Find where the given text appears and provide that cell's center as (X, Y) coordinate. 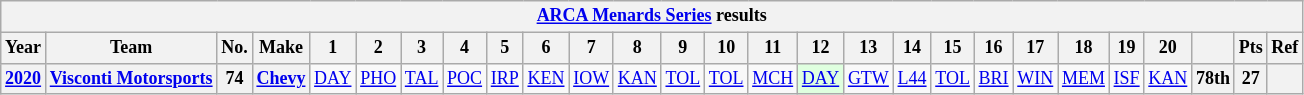
1 (333, 48)
14 (912, 48)
27 (1250, 78)
Visconti Motorsports (130, 78)
Year (24, 48)
Ref (1285, 48)
74 (234, 78)
15 (952, 48)
BRI (994, 78)
19 (1126, 48)
GTW (869, 78)
8 (637, 48)
POC (465, 78)
2 (378, 48)
78th (1214, 78)
13 (869, 48)
18 (1084, 48)
11 (773, 48)
5 (504, 48)
WIN (1036, 78)
12 (821, 48)
ARCA Menards Series results (652, 16)
2020 (24, 78)
KEN (546, 78)
PHO (378, 78)
Chevy (281, 78)
L44 (912, 78)
10 (726, 48)
MCH (773, 78)
ISF (1126, 78)
MEM (1084, 78)
Pts (1250, 48)
20 (1168, 48)
Team (130, 48)
3 (421, 48)
TAL (421, 78)
IOW (592, 78)
4 (465, 48)
17 (1036, 48)
Make (281, 48)
No. (234, 48)
IRP (504, 78)
9 (682, 48)
6 (546, 48)
7 (592, 48)
16 (994, 48)
